Return (X, Y) of the center of cell containing provided text 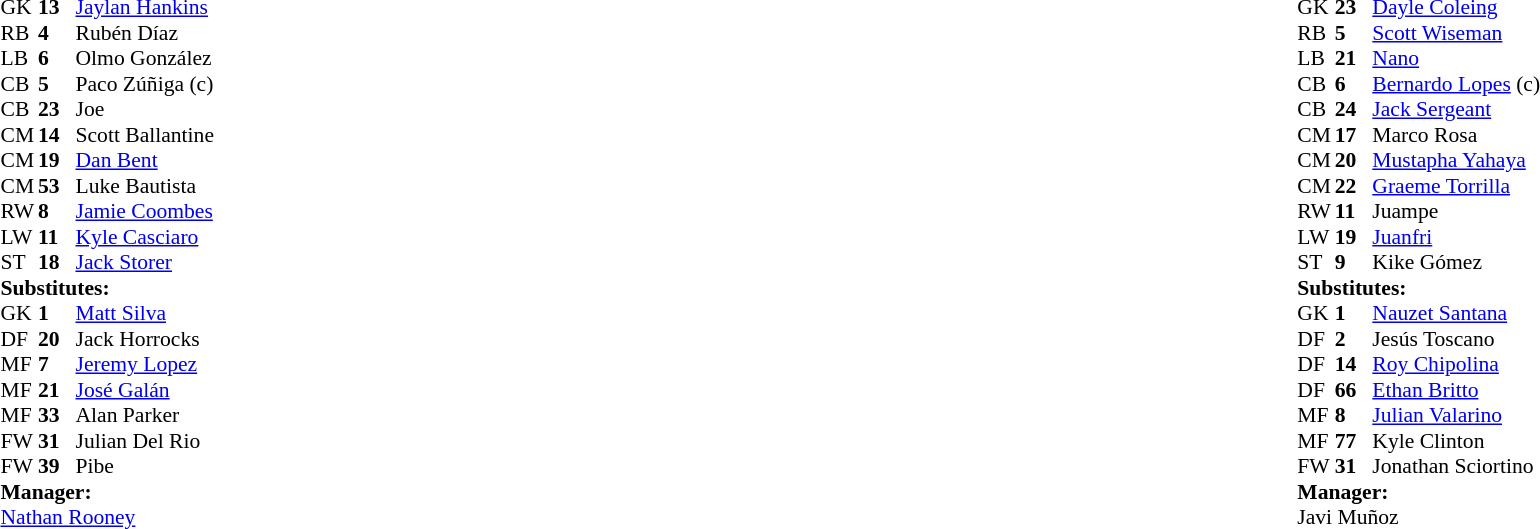
Joe (145, 109)
Kike Gómez (1456, 263)
Mustapha Yahaya (1456, 161)
Bernardo Lopes (c) (1456, 84)
Jeremy Lopez (145, 365)
53 (57, 186)
Jamie Coombes (145, 211)
Juanfri (1456, 237)
Kyle Casciaro (145, 237)
66 (1354, 390)
Ethan Britto (1456, 390)
39 (57, 467)
Jack Horrocks (145, 339)
2 (1354, 339)
Marco Rosa (1456, 135)
Jack Sergeant (1456, 109)
Matt Silva (145, 313)
7 (57, 365)
18 (57, 263)
Nano (1456, 59)
Luke Bautista (145, 186)
Scott Ballantine (145, 135)
Roy Chipolina (1456, 365)
17 (1354, 135)
23 (57, 109)
Kyle Clinton (1456, 441)
77 (1354, 441)
Nauzet Santana (1456, 313)
Graeme Torrilla (1456, 186)
Pibe (145, 467)
4 (57, 33)
Olmo González (145, 59)
Paco Zúñiga (c) (145, 84)
Julian Del Rio (145, 441)
9 (1354, 263)
Jesús Toscano (1456, 339)
Jonathan Sciortino (1456, 467)
José Galán (145, 390)
33 (57, 415)
Juampe (1456, 211)
Dan Bent (145, 161)
Alan Parker (145, 415)
24 (1354, 109)
Jack Storer (145, 263)
Rubén Díaz (145, 33)
Scott Wiseman (1456, 33)
22 (1354, 186)
Julian Valarino (1456, 415)
